Locate the cell with the specified text and output its [X, Y] center coordinate. 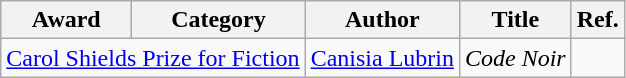
Carol Shields Prize for Fiction [153, 58]
Category [218, 20]
Ref. [598, 20]
Award [66, 20]
Title [515, 20]
Code Noir [515, 58]
Canisia Lubrin [382, 58]
Author [382, 20]
